Capture the cell that displays the provided text and extract its (X, Y) central coordinate. 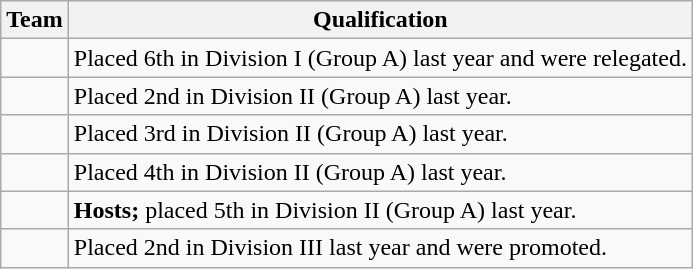
Hosts; placed 5th in Division II (Group A) last year. (380, 210)
Placed 6th in Division I (Group A) last year and were relegated. (380, 58)
Placed 2nd in Division II (Group A) last year. (380, 96)
Qualification (380, 20)
Placed 4th in Division II (Group A) last year. (380, 172)
Team (35, 20)
Placed 2nd in Division III last year and were promoted. (380, 248)
Placed 3rd in Division II (Group A) last year. (380, 134)
